Search for the cell housing the specified text and yield its (x, y) center coordinate. 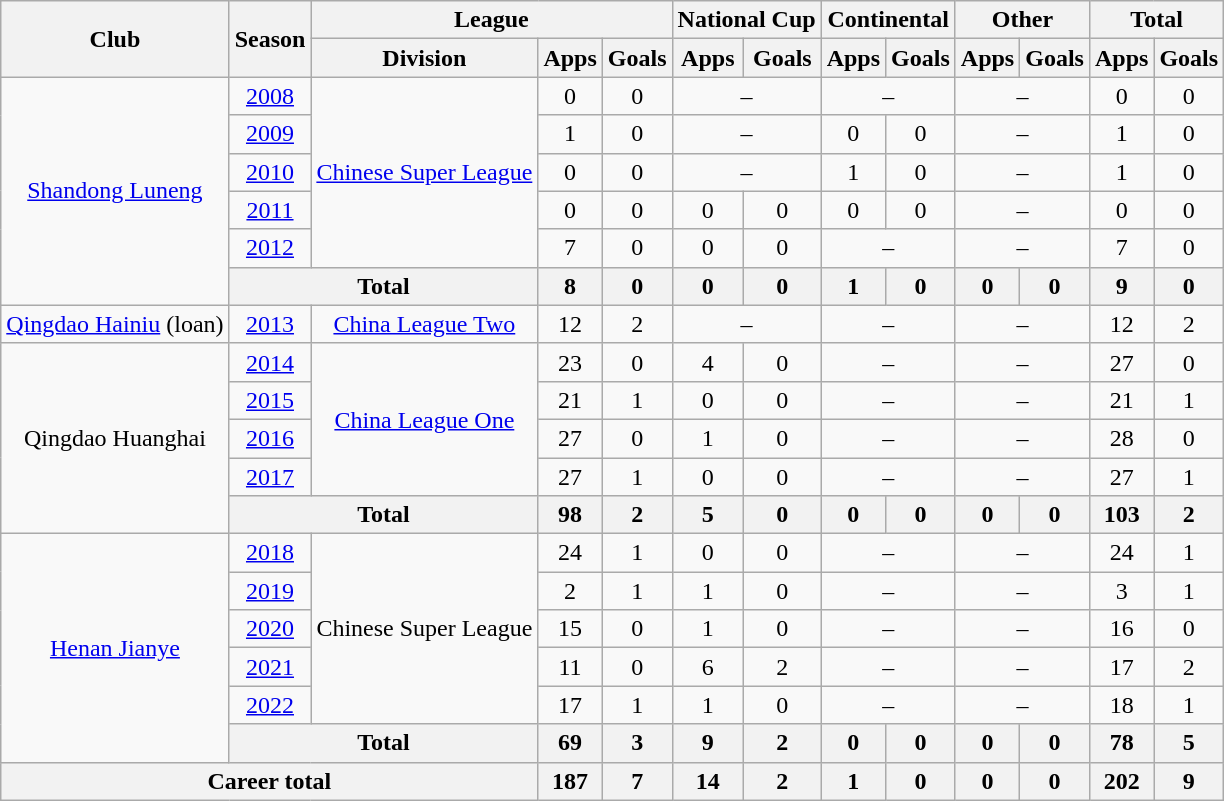
69 (570, 743)
78 (1121, 743)
2013 (270, 324)
2010 (270, 172)
15 (570, 629)
China League One (424, 419)
2016 (270, 438)
Season (270, 39)
2021 (270, 667)
2020 (270, 629)
2017 (270, 477)
League (492, 20)
2008 (270, 96)
103 (1121, 515)
Shandong Luneng (115, 191)
187 (570, 781)
2019 (270, 591)
Qingdao Hainiu (loan) (115, 324)
18 (1121, 705)
2009 (270, 134)
2011 (270, 210)
2014 (270, 362)
98 (570, 515)
2015 (270, 400)
National Cup (746, 20)
Career total (270, 781)
8 (570, 286)
28 (1121, 438)
Continental (888, 20)
202 (1121, 781)
16 (1121, 629)
Club (115, 39)
Other (1022, 20)
6 (708, 667)
4 (708, 362)
China League Two (424, 324)
2022 (270, 705)
Qingdao Huanghai (115, 438)
2012 (270, 248)
14 (708, 781)
Henan Jianye (115, 648)
Division (424, 58)
2018 (270, 553)
23 (570, 362)
11 (570, 667)
